Return the (X, Y) coordinate for the center point of the cell that contains the specified text.  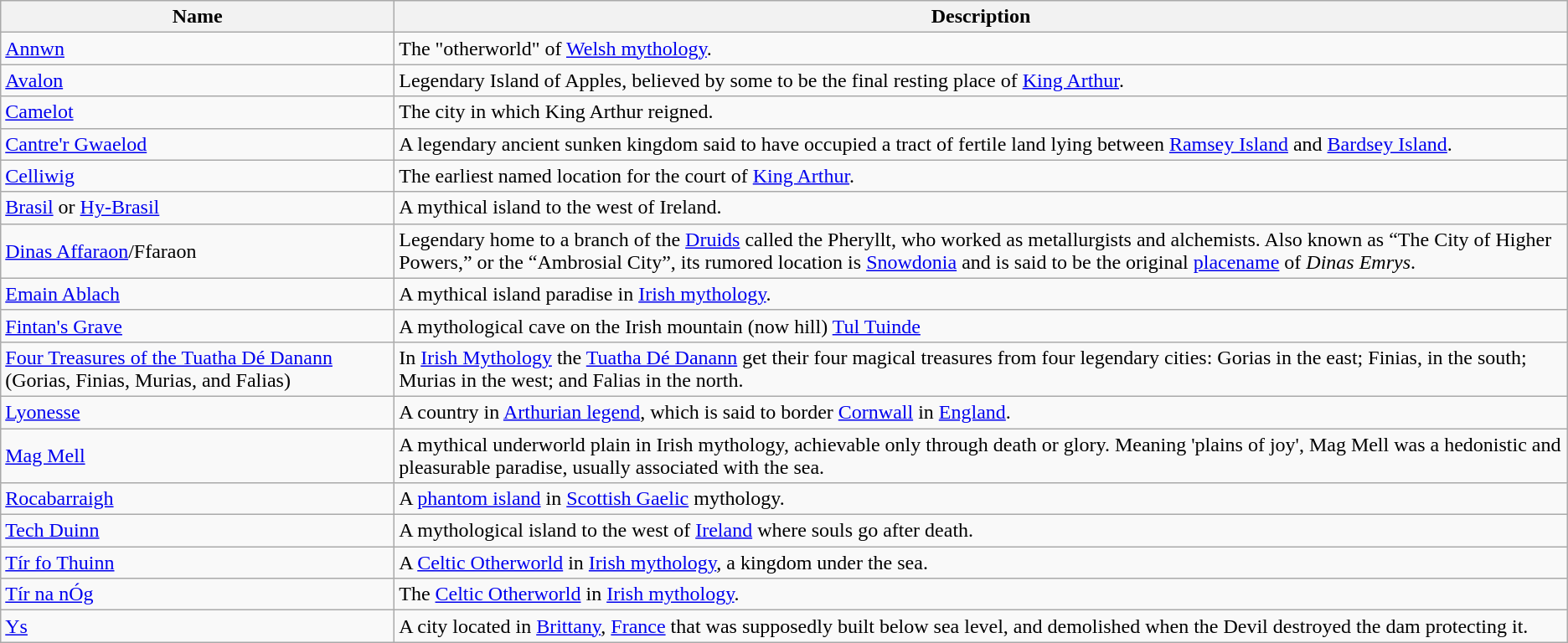
A phantom island in Scottish Gaelic mythology. (982, 499)
Emain Ablach (198, 294)
The "otherworld" of Welsh mythology. (982, 49)
Fintan's Grave (198, 326)
The Celtic Otherworld in Irish mythology. (982, 594)
Avalon (198, 80)
Tír na nÓg (198, 594)
Brasil or Hy-Brasil (198, 208)
A mythological cave on the Irish mountain (now hill) Tul Tuinde (982, 326)
A mythical island paradise in Irish mythology. (982, 294)
A legendary ancient sunken kingdom said to have occupied a tract of fertile land lying between Ramsey Island and Bardsey Island. (982, 144)
Name (198, 17)
The city in which King Arthur reigned. (982, 112)
Cantre'r Gwaelod (198, 144)
Celliwig (198, 176)
A country in Arthurian legend, which is said to border Cornwall in England. (982, 412)
Rocabarraigh (198, 499)
A mythological island to the west of Ireland where souls go after death. (982, 531)
Tír fo Thuinn (198, 563)
Ys (198, 626)
Mag Mell (198, 455)
Tech Duinn (198, 531)
Lyonesse (198, 412)
Dinas Affaraon/Ffaraon (198, 251)
A Celtic Otherworld in Irish mythology, a kingdom under the sea. (982, 563)
Four Treasures of the Tuatha Dé Danann (Gorias, Finias, Murias, and Falias) (198, 368)
Legendary Island of Apples, believed by some to be the final resting place of King Arthur. (982, 80)
A mythical island to the west of Ireland. (982, 208)
A city located in Brittany, France that was supposedly built below sea level, and demolished when the Devil destroyed the dam protecting it. (982, 626)
Camelot (198, 112)
Annwn (198, 49)
Description (982, 17)
The earliest named location for the court of King Arthur. (982, 176)
